Output the (X, Y) coordinate of the center of the cell containing the given text.  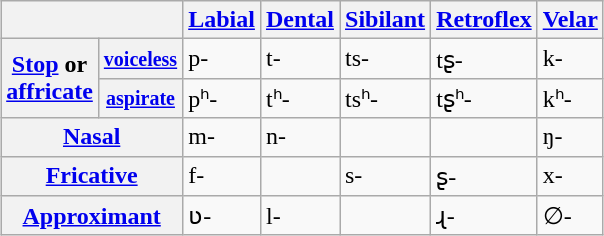
tʂ- (484, 59)
n- (300, 137)
tsʰ- (386, 98)
ʋ- (222, 216)
Retroflex (484, 20)
Sibilant (386, 20)
tʂʰ- (484, 98)
m- (222, 137)
k- (570, 59)
p- (222, 59)
Approximant (92, 216)
Labial (222, 20)
ɻ- (484, 216)
voiceless (140, 59)
tʰ- (300, 98)
Stop oraffricate (50, 78)
Fricative (92, 176)
x- (570, 176)
kʰ- (570, 98)
∅- (570, 216)
Velar (570, 20)
f- (222, 176)
ʂ- (484, 176)
Dental (300, 20)
Nasal (92, 137)
t- (300, 59)
pʰ- (222, 98)
s- (386, 176)
aspirate (140, 98)
l- (300, 216)
ts- (386, 59)
ŋ- (570, 137)
